Return [x, y] of the center of cell containing provided text 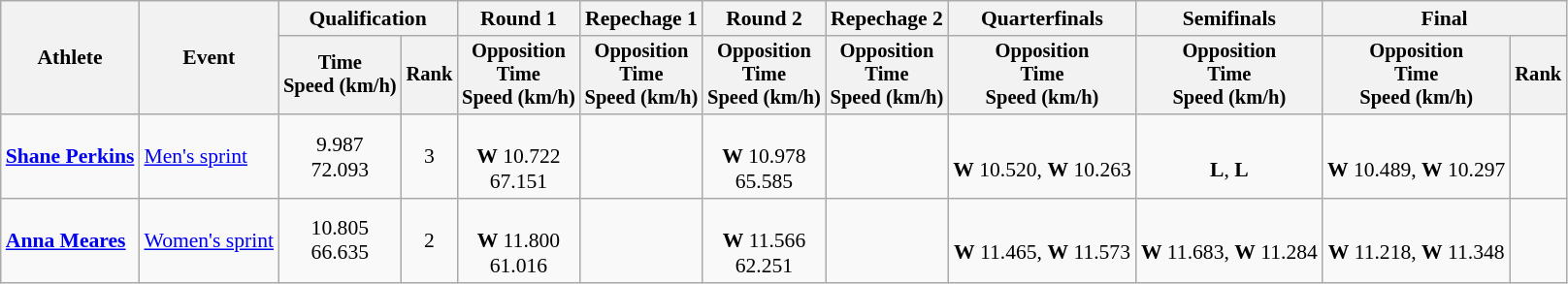
Round 2 [765, 18]
W 11.465, W 11.573 [1042, 240]
Shane Perkins [70, 157]
Repechage 2 [887, 18]
Final [1444, 18]
W 10.489, W 10.297 [1417, 157]
2 [430, 240]
W 10.97865.585 [765, 157]
Round 1 [518, 18]
Women's sprint [209, 240]
Repechage 1 [642, 18]
Quarterfinals [1042, 18]
W 11.218, W 11.348 [1417, 240]
L, L [1229, 157]
TimeSpeed (km/h) [340, 76]
Men's sprint [209, 157]
W 11.80061.016 [518, 240]
3 [430, 157]
9.98772.093 [340, 157]
W 10.72267.151 [518, 157]
Qualification [368, 18]
10.80566.635 [340, 240]
W 10.520, W 10.263 [1042, 157]
Semifinals [1229, 18]
W 11.56662.251 [765, 240]
Anna Meares [70, 240]
Event [209, 58]
Athlete [70, 58]
W 11.683, W 11.284 [1229, 240]
